Return [X, Y] of the center of cell containing provided text 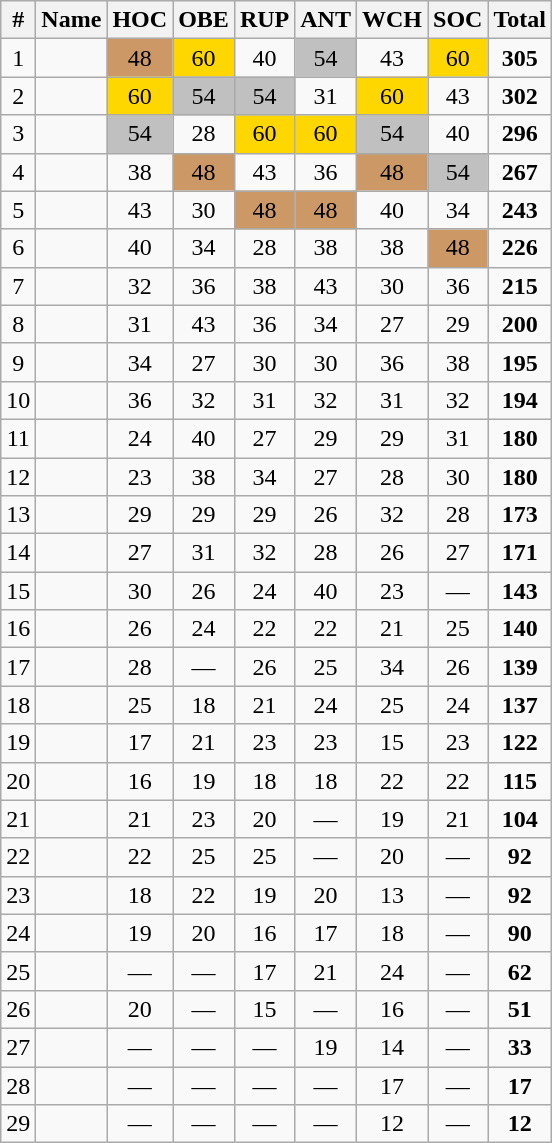
115 [520, 781]
215 [520, 286]
104 [520, 819]
296 [520, 134]
2 [18, 96]
# [18, 20]
10 [18, 400]
OBE [204, 20]
RUP [264, 20]
1 [18, 58]
Name [72, 20]
90 [520, 933]
267 [520, 172]
9 [18, 362]
3 [18, 134]
7 [18, 286]
62 [520, 971]
143 [520, 591]
195 [520, 362]
51 [520, 1009]
139 [520, 667]
226 [520, 248]
6 [18, 248]
4 [18, 172]
200 [520, 324]
302 [520, 96]
Total [520, 20]
173 [520, 515]
11 [18, 438]
ANT [326, 20]
5 [18, 210]
171 [520, 553]
33 [520, 1047]
140 [520, 629]
122 [520, 743]
HOC [140, 20]
8 [18, 324]
243 [520, 210]
305 [520, 58]
194 [520, 400]
137 [520, 705]
SOC [458, 20]
WCH [392, 20]
